Search for the cell housing the specified text and yield its (X, Y) center coordinate. 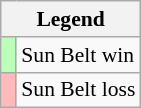
Legend (71, 19)
Sun Belt win (78, 55)
Sun Belt loss (78, 90)
